For the text-containing cell, return its midpoint in (X, Y) coordinate format. 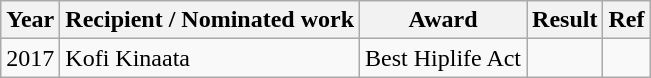
Result (565, 20)
Recipient / Nominated work (210, 20)
Kofi Kinaata (210, 58)
Award (444, 20)
2017 (30, 58)
Ref (626, 20)
Best Hiplife Act (444, 58)
Year (30, 20)
